Extract the [x, y] coordinate from the center of the cell holding the provided text.  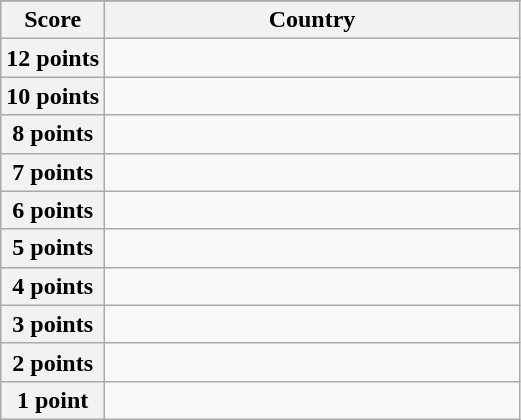
2 points [53, 362]
8 points [53, 134]
7 points [53, 172]
4 points [53, 286]
5 points [53, 248]
Country [312, 20]
6 points [53, 210]
10 points [53, 96]
3 points [53, 324]
12 points [53, 58]
Score [53, 20]
1 point [53, 400]
